Output the [X, Y] coordinate of the center of the cell containing the given text.  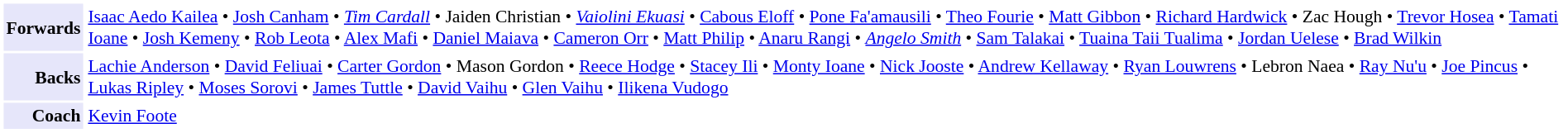
Backs [43, 76]
Coach [43, 116]
Kevin Foote [825, 116]
Forwards [43, 26]
